Scan for the cell matching the given text and deliver its [x, y] coordinate at center. 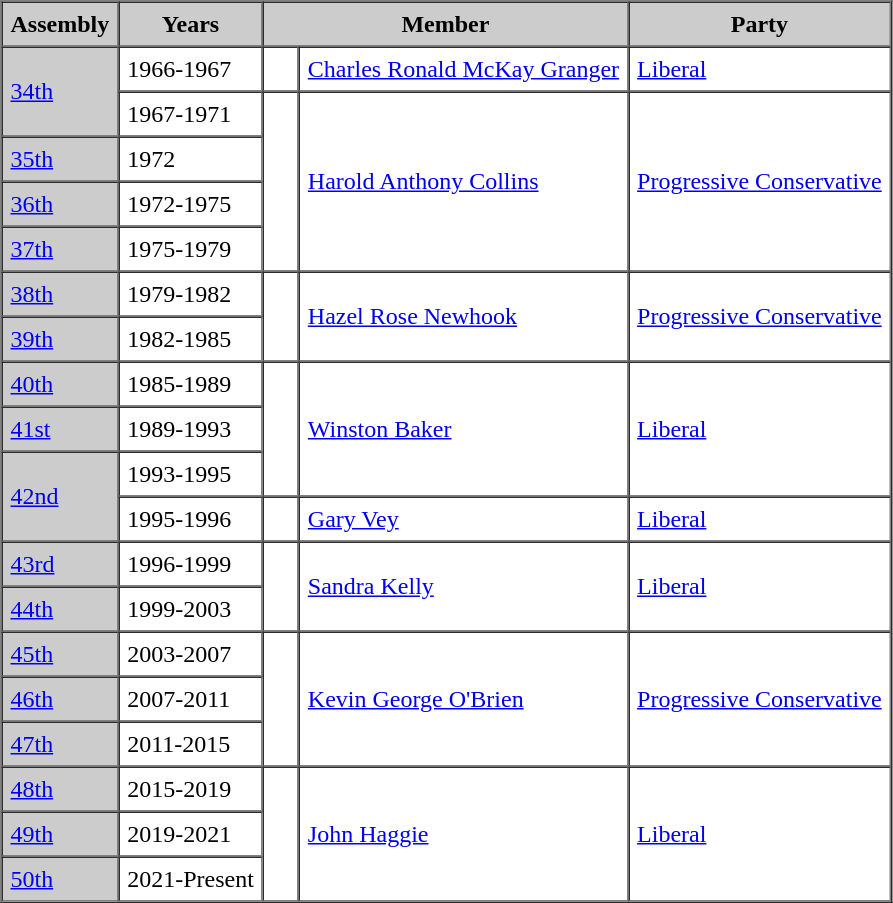
1979-1982 [190, 294]
42nd [60, 497]
1966-1967 [190, 68]
35th [60, 158]
Winston Baker [464, 430]
2019-2021 [190, 834]
Kevin George O'Brien [464, 700]
1999-2003 [190, 608]
1995-1996 [190, 518]
1972 [190, 158]
Party [760, 24]
Charles Ronald McKay Granger [464, 68]
2015-2019 [190, 788]
Assembly [60, 24]
Harold Anthony Collins [464, 182]
40th [60, 384]
37th [60, 248]
1982-1985 [190, 338]
49th [60, 834]
Gary Vey [464, 518]
1967-1971 [190, 114]
1989-1993 [190, 428]
1985-1989 [190, 384]
Years [190, 24]
2003-2007 [190, 654]
36th [60, 204]
Sandra Kelly [464, 587]
50th [60, 878]
46th [60, 698]
1972-1975 [190, 204]
Hazel Rose Newhook [464, 317]
John Haggie [464, 834]
1996-1999 [190, 564]
1975-1979 [190, 248]
38th [60, 294]
34th [60, 91]
44th [60, 608]
2007-2011 [190, 698]
48th [60, 788]
2021-Present [190, 878]
1993-1995 [190, 474]
45th [60, 654]
41st [60, 428]
39th [60, 338]
43rd [60, 564]
2011-2015 [190, 744]
Member [446, 24]
47th [60, 744]
